Output the (x, y) coordinate of the center of the cell containing the given text.  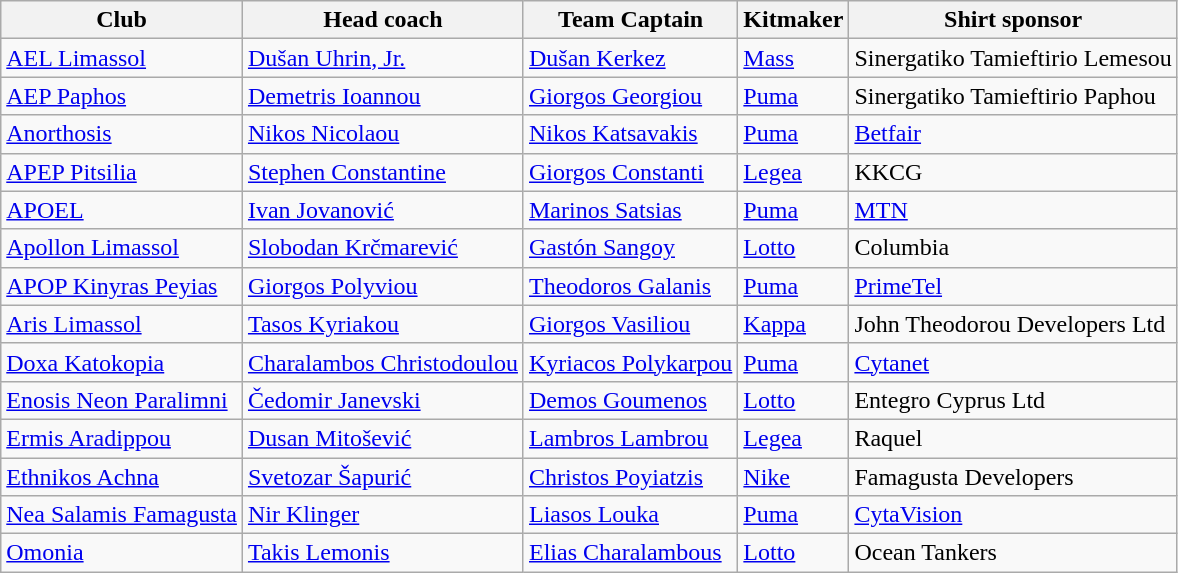
Mass (794, 58)
Tasos Kyriakou (382, 324)
Team Captain (630, 20)
Sinergatiko Tamieftirio Lemesou (1013, 58)
Lambros Lambrou (630, 438)
Betfair (1013, 134)
Ermis Aradippou (122, 438)
Slobodan Krčmarević (382, 248)
Demetris Ioannou (382, 96)
Enosis Neon Paralimni (122, 400)
Club (122, 20)
Giorgos Georgiou (630, 96)
Shirt sponsor (1013, 20)
Nikos Nicolaou (382, 134)
Giorgos Vasiliou (630, 324)
Charalambos Christodoulou (382, 362)
APOP Kinyras Peyias (122, 286)
Cytanet (1013, 362)
Demos Goumenos (630, 400)
John Theodorou Developers Ltd (1013, 324)
Takis Lemonis (382, 553)
Elias Charalambous (630, 553)
Doxa Katokopia (122, 362)
Theodoros Galanis (630, 286)
Nike (794, 477)
Anorthosis (122, 134)
Ivan Jovanović (382, 210)
Omonia (122, 553)
Dušan Kerkez (630, 58)
Kitmaker (794, 20)
Gastón Sangoy (630, 248)
Aris Limassol (122, 324)
Ocean Tankers (1013, 553)
MTN (1013, 210)
Stephen Constantine (382, 172)
Nea Salamis Famagusta (122, 515)
Nikos Katsavakis (630, 134)
Kappa (794, 324)
APEP Pitsilia (122, 172)
Čedomir Janevski (382, 400)
Liasos Louka (630, 515)
AEL Limassol (122, 58)
Entegro Cyprus Ltd (1013, 400)
Christos Poyiatzis (630, 477)
CytaVision (1013, 515)
Ethnikos Achna (122, 477)
Giorgos Constanti (630, 172)
Marinos Satsias (630, 210)
AEP Paphos (122, 96)
KKCG (1013, 172)
APOEL (122, 210)
PrimeTel (1013, 286)
Apollon Limassol (122, 248)
Famagusta Developers (1013, 477)
Kyriacos Polykarpou (630, 362)
Svetozar Šapurić (382, 477)
Sinergatiko Tamieftirio Paphou (1013, 96)
Columbia (1013, 248)
Dusan Mitošević (382, 438)
Head coach (382, 20)
Raquel (1013, 438)
Giorgos Polyviou (382, 286)
Dušan Uhrin, Jr. (382, 58)
Nir Klinger (382, 515)
